Determine the (X, Y) coordinate at the center of the cell enclosing the given text.  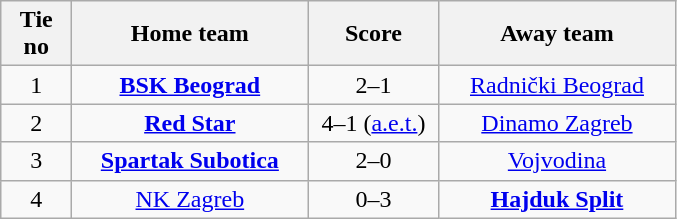
0–3 (374, 199)
2–0 (374, 161)
Dinamo Zagreb (557, 123)
BSK Beograd (190, 85)
Tie no (36, 34)
Radnički Beograd (557, 85)
2–1 (374, 85)
Vojvodina (557, 161)
4–1 (a.e.t.) (374, 123)
3 (36, 161)
1 (36, 85)
Score (374, 34)
Hajduk Split (557, 199)
4 (36, 199)
Away team (557, 34)
Home team (190, 34)
Red Star (190, 123)
NK Zagreb (190, 199)
Spartak Subotica (190, 161)
2 (36, 123)
